Capture the cell that displays the provided text and extract its [x, y] central coordinate. 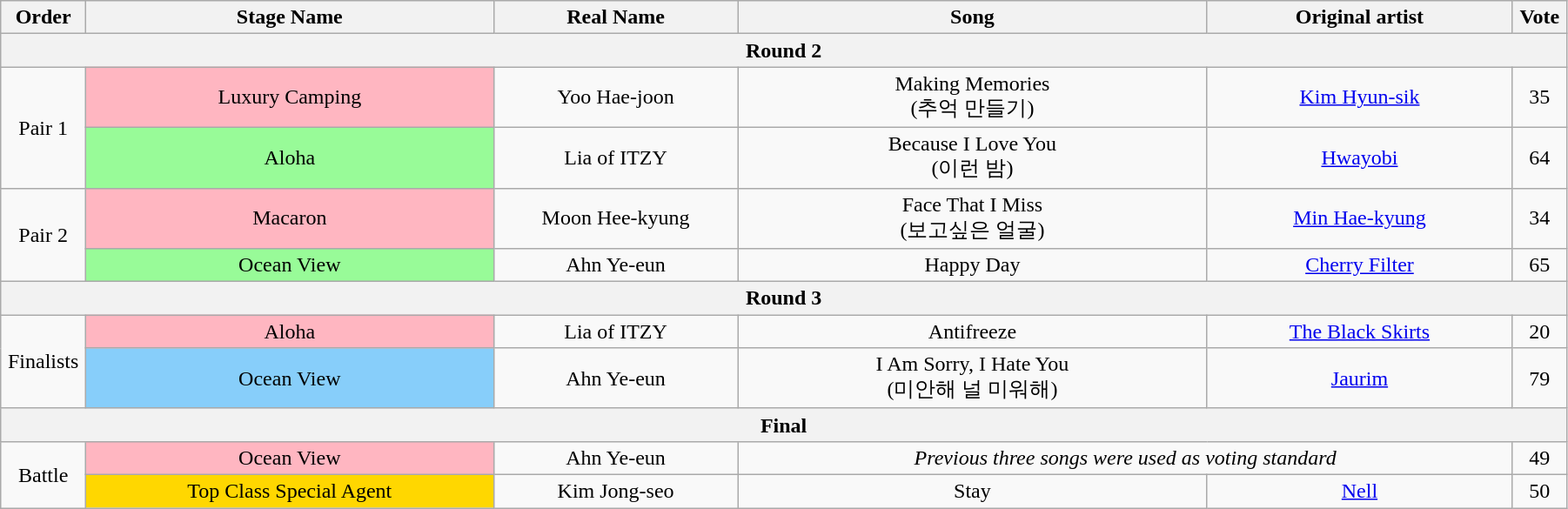
Macaron [290, 218]
Final [784, 425]
Antifreeze [973, 332]
Jaurim [1359, 378]
Pair 1 [44, 127]
Kim Jong-seo [616, 491]
64 [1539, 157]
35 [1539, 97]
65 [1539, 265]
Happy Day [973, 265]
Stay [973, 491]
Kim Hyun-sik [1359, 97]
Song [973, 17]
Round 3 [784, 298]
Because I Love You(이런 밤) [973, 157]
I Am Sorry, I Hate You(미안해 널 미워해) [973, 378]
Original artist [1359, 17]
79 [1539, 378]
Cherry Filter [1359, 265]
Hwayobi [1359, 157]
Previous three songs were used as voting standard [1125, 458]
49 [1539, 458]
Vote [1539, 17]
Order [44, 17]
Battle [44, 474]
34 [1539, 218]
Making Memories(추억 만들기) [973, 97]
Moon Hee-kyung [616, 218]
Finalists [44, 362]
Round 2 [784, 50]
20 [1539, 332]
Min Hae-kyung [1359, 218]
Top Class Special Agent [290, 491]
Luxury Camping [290, 97]
Pair 2 [44, 235]
Stage Name [290, 17]
Nell [1359, 491]
Real Name [616, 17]
Face That I Miss(보고싶은 얼굴) [973, 218]
50 [1539, 491]
The Black Skirts [1359, 332]
Yoo Hae-joon [616, 97]
